Pinpoint the cell where the given text exists, returning its [X, Y] midpoint coordinate. 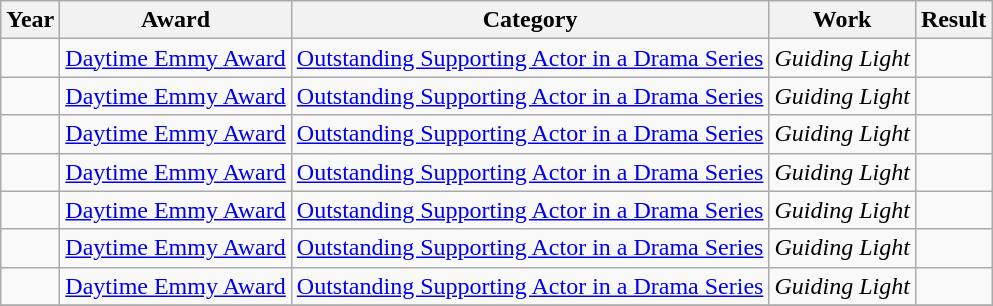
Category [530, 20]
Result [953, 20]
Work [842, 20]
Year [30, 20]
Award [176, 20]
